Output the [X, Y] coordinate of the center of the cell containing the given text.  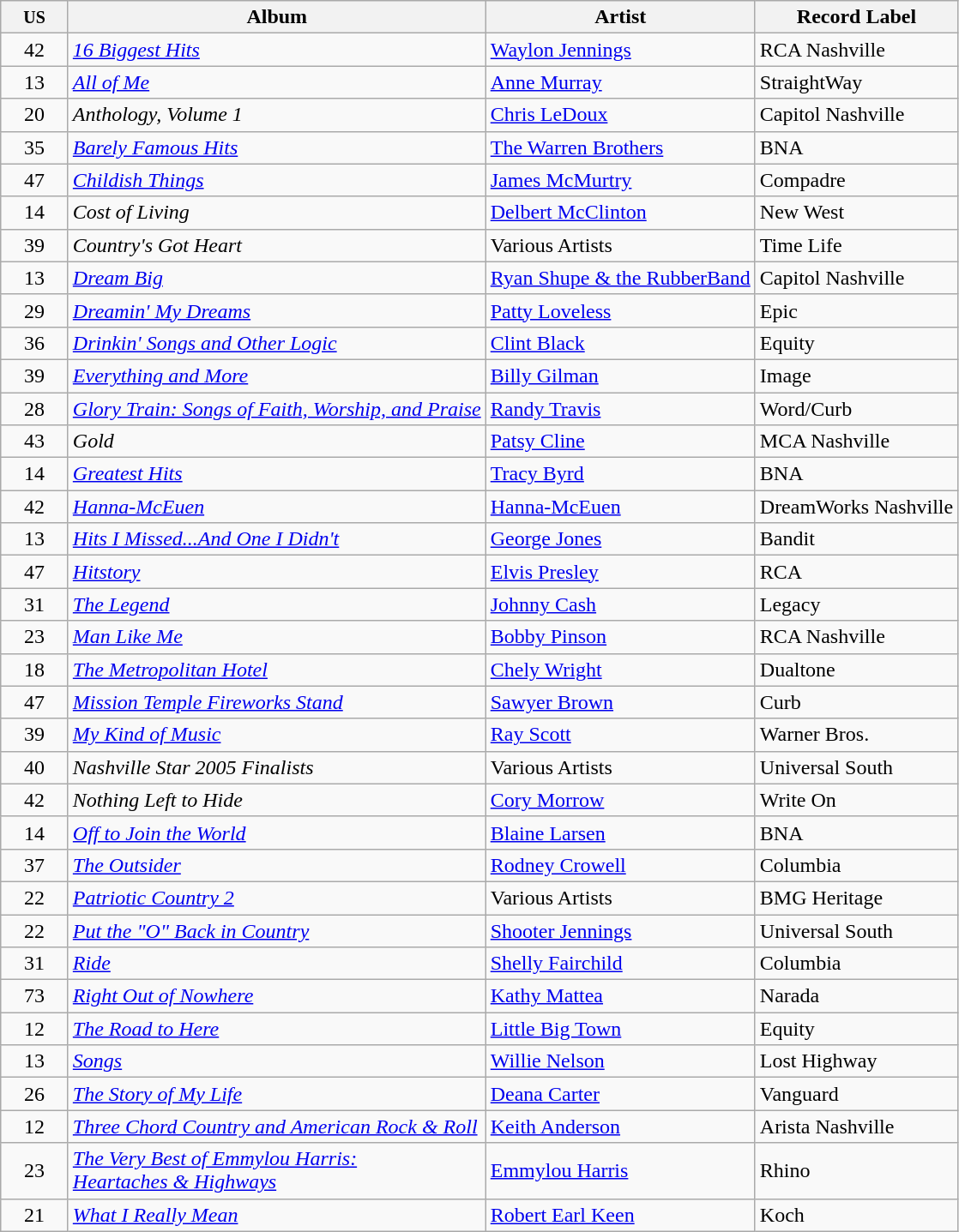
Compadre [856, 180]
The Road to Here [276, 1029]
Blaine Larsen [620, 832]
The Outsider [276, 865]
Image [856, 376]
Three Chord Country and American Rock & Roll [276, 1127]
My Kind of Music [276, 735]
26 [34, 1094]
Elvis Presley [620, 572]
Rhino [856, 1171]
Deana Carter [620, 1094]
Delbert McClinton [620, 213]
BMG Heritage [856, 898]
Record Label [856, 17]
Curb [856, 702]
36 [34, 343]
Shooter Jennings [620, 930]
Willie Nelson [620, 1061]
Bobby Pinson [620, 637]
Man Like Me [276, 637]
Epic [856, 310]
35 [34, 147]
Robert Earl Keen [620, 1215]
Bandit [856, 539]
Patriotic Country 2 [276, 898]
16 Biggest Hits [276, 50]
Off to Join the World [276, 832]
Anthology, Volume 1 [276, 115]
Everything and More [276, 376]
Ride [276, 964]
Hits I Missed...And One I Didn't [276, 539]
Randy Travis [620, 409]
Patsy Cline [620, 442]
73 [34, 996]
Little Big Town [620, 1029]
MCA Nashville [856, 442]
Koch [856, 1215]
Mission Temple Fireworks Stand [276, 702]
29 [34, 310]
Keith Anderson [620, 1127]
Johnny Cash [620, 604]
Childish Things [276, 180]
RCA [856, 572]
Cost of Living [276, 213]
Sawyer Brown [620, 702]
Kathy Mattea [620, 996]
Dreamin' My Dreams [276, 310]
Songs [276, 1061]
James McMurtry [620, 180]
Album [276, 17]
18 [34, 670]
20 [34, 115]
Ryan Shupe & the RubberBand [620, 278]
Word/Curb [856, 409]
The Warren Brothers [620, 147]
Shelly Fairchild [620, 964]
Time Life [856, 245]
Drinkin' Songs and Other Logic [276, 343]
Narada [856, 996]
Dream Big [276, 278]
Chely Wright [620, 670]
New West [856, 213]
Lost Highway [856, 1061]
The Very Best of Emmylou Harris:Heartaches & Highways [276, 1171]
Dualtone [856, 670]
Vanguard [856, 1094]
DreamWorks Nashville [856, 507]
Warner Bros. [856, 735]
Ray Scott [620, 735]
The Metropolitan Hotel [276, 670]
Arista Nashville [856, 1127]
Emmylou Harris [620, 1171]
Patty Loveless [620, 310]
Cory Morrow [620, 800]
Chris LeDoux [620, 115]
Country's Got Heart [276, 245]
Hitstory [276, 572]
US [34, 17]
Tracy Byrd [620, 474]
What I Really Mean [276, 1215]
Greatest Hits [276, 474]
Nashville Star 2005 Finalists [276, 767]
All of Me [276, 82]
Right Out of Nowhere [276, 996]
Billy Gilman [620, 376]
Rodney Crowell [620, 865]
43 [34, 442]
Put the "O" Back in Country [276, 930]
The Legend [276, 604]
37 [34, 865]
Barely Famous Hits [276, 147]
28 [34, 409]
Legacy [856, 604]
StraightWay [856, 82]
Clint Black [620, 343]
Glory Train: Songs of Faith, Worship, and Praise [276, 409]
Artist [620, 17]
Anne Murray [620, 82]
Waylon Jennings [620, 50]
The Story of My Life [276, 1094]
40 [34, 767]
Gold [276, 442]
George Jones [620, 539]
Nothing Left to Hide [276, 800]
Write On [856, 800]
21 [34, 1215]
